From the cell containing the given text, extract its center point as (x, y) coordinate. 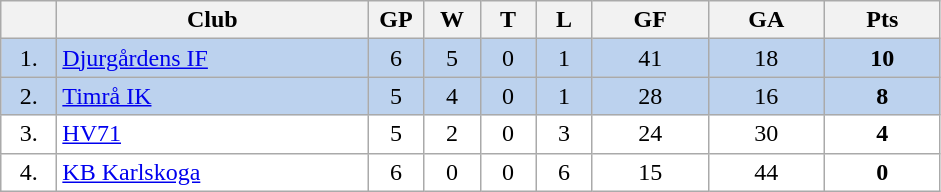
15 (650, 172)
Pts (882, 20)
28 (650, 96)
2. (29, 96)
HV71 (212, 134)
30 (766, 134)
Club (212, 20)
24 (650, 134)
GP (396, 20)
3. (29, 134)
Timrå IK (212, 96)
1. (29, 58)
10 (882, 58)
8 (882, 96)
KB Karlskoga (212, 172)
GF (650, 20)
Djurgårdens IF (212, 58)
41 (650, 58)
T (508, 20)
W (452, 20)
GA (766, 20)
4. (29, 172)
16 (766, 96)
L (564, 20)
18 (766, 58)
44 (766, 172)
2 (452, 134)
3 (564, 134)
